Find where the given text appears and provide that cell's center as [x, y] coordinate. 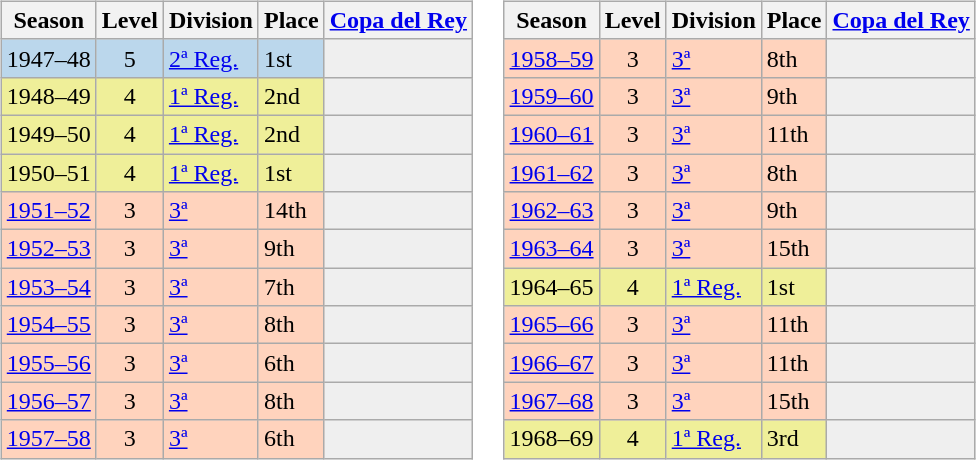
1950–51 [48, 173]
1960–61 [552, 134]
1954–55 [48, 325]
1961–62 [552, 173]
3rd [794, 439]
1948–49 [48, 96]
1957–58 [48, 439]
1965–66 [552, 325]
1968–69 [552, 439]
1962–63 [552, 211]
1955–56 [48, 363]
1967–68 [552, 401]
7th [291, 287]
5 [130, 58]
1958–59 [552, 58]
1947–48 [48, 58]
1951–52 [48, 211]
1956–57 [48, 401]
2ª Reg. [210, 58]
1963–64 [552, 249]
1966–67 [552, 363]
1959–60 [552, 96]
1949–50 [48, 134]
14th [291, 211]
1964–65 [552, 287]
1952–53 [48, 249]
1953–54 [48, 287]
